Identify which cell holds the provided text, then report its [X, Y] central coordinate. 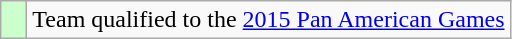
Team qualified to the 2015 Pan American Games [268, 20]
